From the cell containing the given text, extract its center point as [X, Y] coordinate. 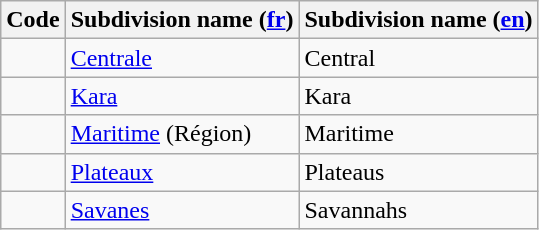
Maritime [418, 134]
Savannahs [418, 210]
Subdivision name (fr) [182, 20]
Centrale [182, 58]
Savanes [182, 210]
Central [418, 58]
Plateaux [182, 172]
Plateaus [418, 172]
Subdivision name (en) [418, 20]
Maritime (Région) [182, 134]
Code [33, 20]
